Detect which cell encompasses the target text, then output its [X, Y] center coordinate. 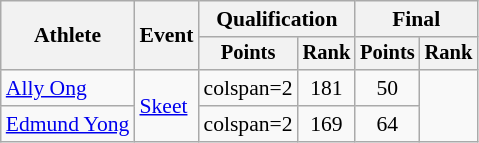
Skeet [166, 106]
Final [416, 19]
Qualification [278, 19]
Ally Ong [68, 88]
Event [166, 36]
50 [387, 88]
169 [327, 124]
181 [327, 88]
Edmund Yong [68, 124]
64 [387, 124]
Athlete [68, 36]
